Determine the [X, Y] coordinate at the center of the cell enclosing the given text.  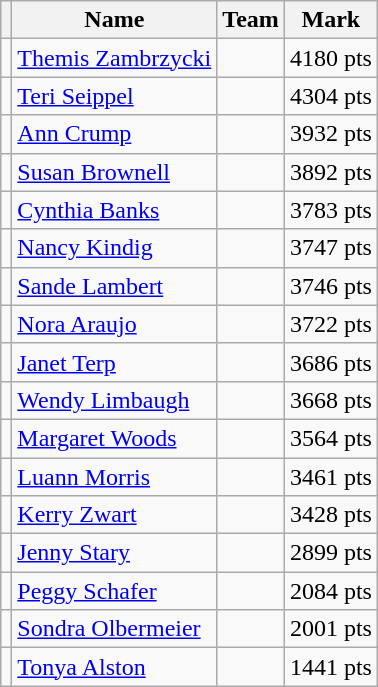
3783 pts [330, 210]
Jenny Stary [114, 553]
3461 pts [330, 477]
Teri Seippel [114, 96]
Ann Crump [114, 134]
Mark [330, 20]
Janet Terp [114, 362]
3686 pts [330, 362]
1441 pts [330, 667]
Peggy Schafer [114, 591]
Cynthia Banks [114, 210]
3564 pts [330, 438]
3428 pts [330, 515]
Margaret Woods [114, 438]
4304 pts [330, 96]
2001 pts [330, 629]
Kerry Zwart [114, 515]
Luann Morris [114, 477]
Themis Zambrzycki [114, 58]
2899 pts [330, 553]
2084 pts [330, 591]
3932 pts [330, 134]
Team [251, 20]
3746 pts [330, 286]
3668 pts [330, 400]
Susan Brownell [114, 172]
Nora Araujo [114, 324]
3747 pts [330, 248]
3722 pts [330, 324]
3892 pts [330, 172]
Sondra Olbermeier [114, 629]
Name [114, 20]
Tonya Alston [114, 667]
Sande Lambert [114, 286]
4180 pts [330, 58]
Wendy Limbaugh [114, 400]
Nancy Kindig [114, 248]
